Output the [x, y] coordinate of the center of the cell containing the given text.  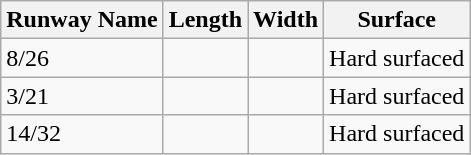
Surface [397, 20]
14/32 [82, 134]
Runway Name [82, 20]
3/21 [82, 96]
8/26 [82, 58]
Width [286, 20]
Length [205, 20]
